Return the [x, y] coordinate for the center point of the cell that contains the specified text.  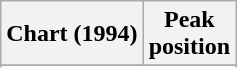
Chart (1994) [72, 34]
Peakposition [189, 34]
